For the text-containing cell, return its midpoint in [x, y] coordinate format. 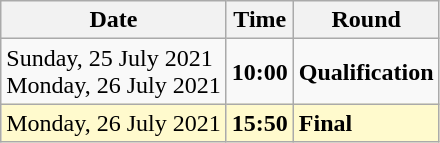
15:50 [260, 123]
Time [260, 20]
Round [366, 20]
Qualification [366, 72]
Monday, 26 July 2021 [114, 123]
10:00 [260, 72]
Final [366, 123]
Date [114, 20]
Sunday, 25 July 2021Monday, 26 July 2021 [114, 72]
